Scan for the cell matching the given text and deliver its (X, Y) coordinate at center. 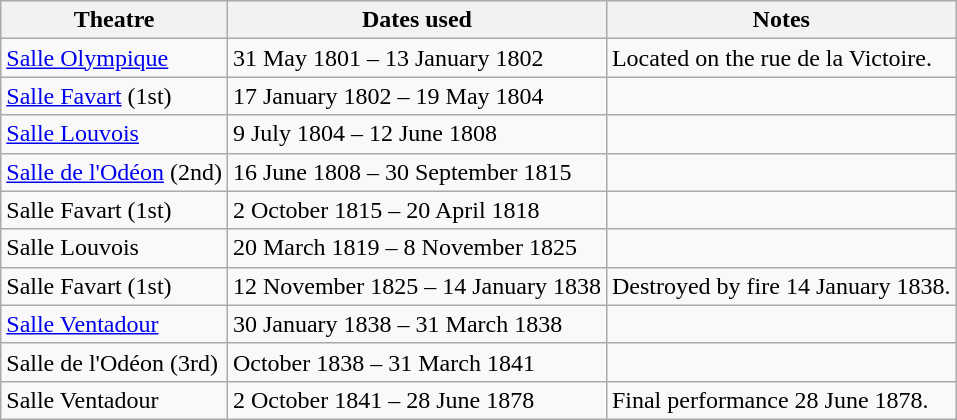
31 May 1801 – 13 January 1802 (416, 58)
Notes (781, 20)
16 June 1808 – 30 September 1815 (416, 172)
Destroyed by fire 14 January 1838. (781, 286)
17 January 1802 – 19 May 1804 (416, 96)
Dates used (416, 20)
Salle Olympique (114, 58)
Salle de l'Odéon (3rd) (114, 362)
20 March 1819 – 8 November 1825 (416, 248)
12 November 1825 – 14 January 1838 (416, 286)
30 January 1838 – 31 March 1838 (416, 324)
October 1838 – 31 March 1841 (416, 362)
2 October 1815 – 20 April 1818 (416, 210)
Located on the rue de la Victoire. (781, 58)
Salle de l'Odéon (2nd) (114, 172)
9 July 1804 – 12 June 1808 (416, 134)
Theatre (114, 20)
Final performance 28 June 1878. (781, 400)
2 October 1841 – 28 June 1878 (416, 400)
